Output the (x, y) coordinate of the center of the cell containing the given text.  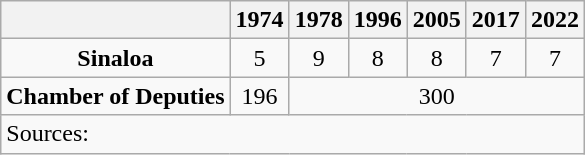
1974 (260, 20)
2017 (496, 20)
1978 (318, 20)
196 (260, 96)
300 (436, 96)
Chamber of Deputies (116, 96)
Sinaloa (116, 58)
2022 (554, 20)
9 (318, 58)
Sources: (293, 134)
5 (260, 58)
1996 (378, 20)
2005 (436, 20)
